Output the (x, y) coordinate of the center of the cell containing the given text.  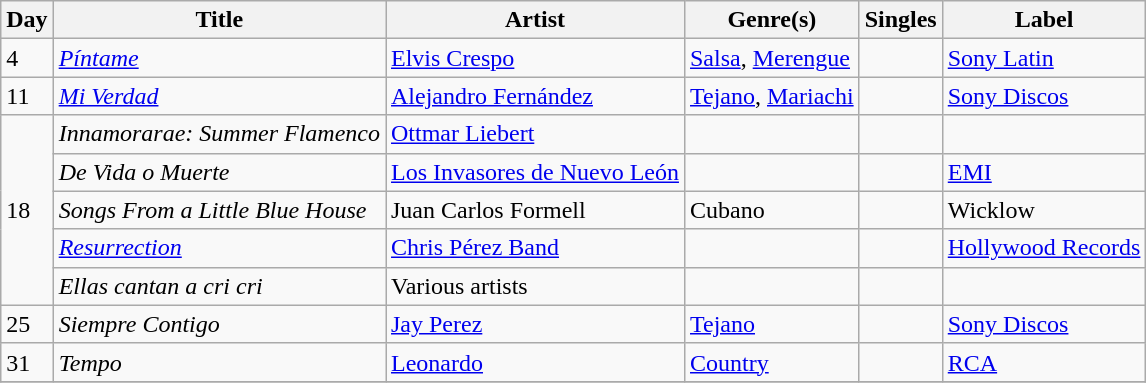
Various artists (536, 286)
Alejandro Fernández (536, 96)
De Vida o Muerte (219, 172)
Songs From a Little Blue House (219, 210)
Hollywood Records (1044, 248)
Artist (536, 20)
Wicklow (1044, 210)
Chris Pérez Band (536, 248)
Tempo (219, 362)
Tejano, Mariachi (772, 96)
Ottmar Liebert (536, 134)
RCA (1044, 362)
Sony Latin (1044, 58)
4 (27, 58)
Tejano (772, 324)
EMI (1044, 172)
Resurrection (219, 248)
31 (27, 362)
Los Invasores de Nuevo León (536, 172)
Singles (900, 20)
Salsa, Merengue (772, 58)
Píntame (219, 58)
Innamorarae: Summer Flamenco (219, 134)
Day (27, 20)
Title (219, 20)
Siempre Contigo (219, 324)
Genre(s) (772, 20)
Country (772, 362)
Mi Verdad (219, 96)
Ellas cantan a cri cri (219, 286)
18 (27, 210)
25 (27, 324)
Jay Perez (536, 324)
Leonardo (536, 362)
Juan Carlos Formell (536, 210)
Elvis Crespo (536, 58)
Cubano (772, 210)
11 (27, 96)
Label (1044, 20)
